For the text-containing cell, return its midpoint in (x, y) coordinate format. 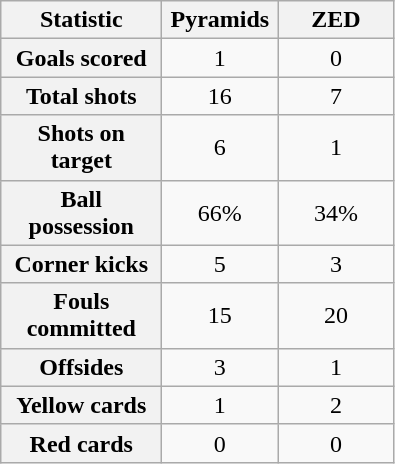
Ball possession (82, 212)
66% (220, 212)
5 (220, 264)
15 (220, 316)
7 (336, 96)
Red cards (82, 443)
ZED (336, 20)
6 (220, 148)
Statistic (82, 20)
Fouls committed (82, 316)
Pyramids (220, 20)
Offsides (82, 367)
Total shots (82, 96)
Yellow cards (82, 405)
34% (336, 212)
20 (336, 316)
Shots on target (82, 148)
Goals scored (82, 58)
2 (336, 405)
16 (220, 96)
Corner kicks (82, 264)
